Identify which cell holds the provided text, then report its [X, Y] central coordinate. 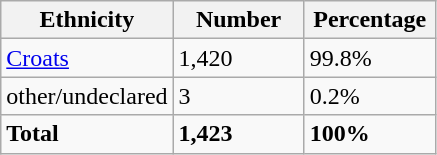
99.8% [370, 58]
Croats [87, 58]
Ethnicity [87, 20]
1,423 [238, 134]
Percentage [370, 20]
0.2% [370, 96]
100% [370, 134]
3 [238, 96]
1,420 [238, 58]
Number [238, 20]
Total [87, 134]
other/undeclared [87, 96]
